Identify which cell holds the provided text, then report its (X, Y) central coordinate. 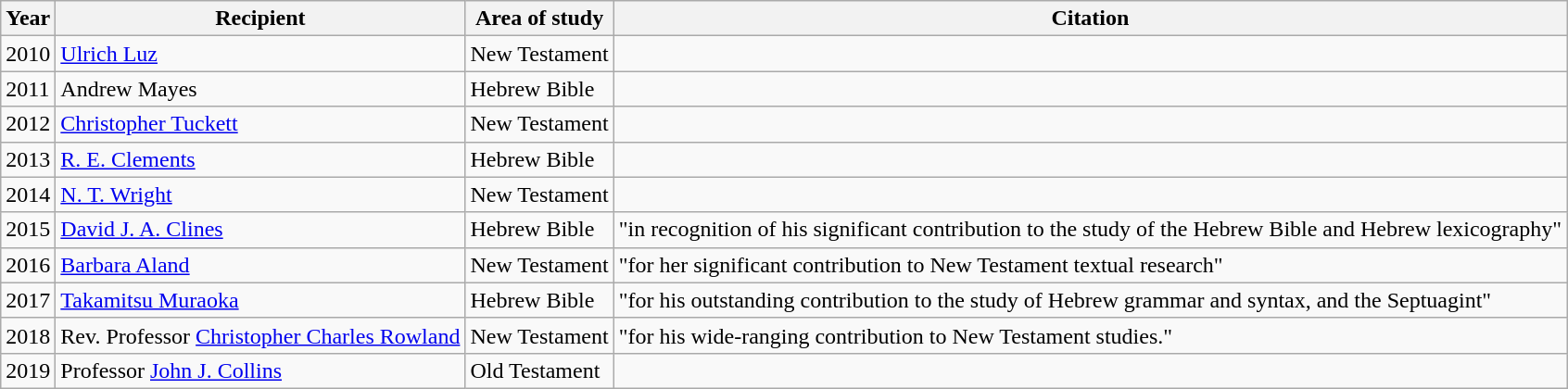
"for his wide-ranging contribution to New Testament studies." (1090, 335)
Citation (1090, 19)
2013 (28, 159)
Area of study (539, 19)
2014 (28, 194)
2011 (28, 89)
Professor John J. Collins (260, 370)
2018 (28, 335)
"for her significant contribution to New Testament textual research" (1090, 265)
R. E. Clements (260, 159)
"in recognition of his significant contribution to the study of the Hebrew Bible and Hebrew lexicography" (1090, 230)
Christopher Tuckett (260, 124)
2015 (28, 230)
N. T. Wright (260, 194)
Barbara Aland (260, 265)
Old Testament (539, 370)
Year (28, 19)
Ulrich Luz (260, 54)
Takamitsu Muraoka (260, 300)
2010 (28, 54)
"for his outstanding contribution to the study of Hebrew grammar and syntax, and the Septuagint" (1090, 300)
Recipient (260, 19)
David J. A. Clines (260, 230)
2016 (28, 265)
Rev. Professor Christopher Charles Rowland (260, 335)
2017 (28, 300)
2012 (28, 124)
2019 (28, 370)
Andrew Mayes (260, 89)
